Search for the cell housing the specified text and yield its (x, y) center coordinate. 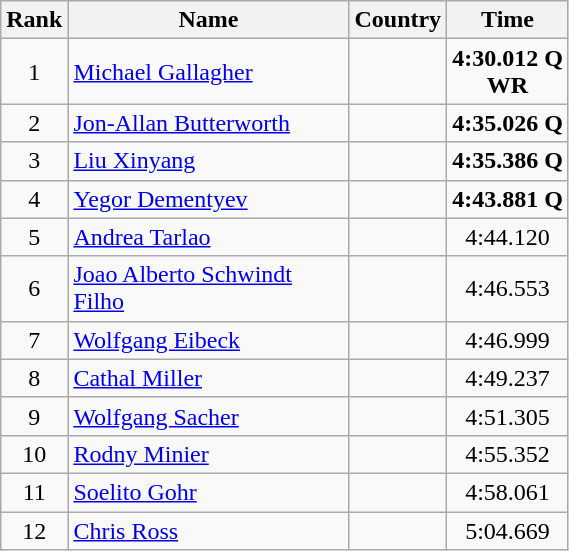
Time (508, 20)
2 (34, 123)
Rank (34, 20)
Rodny Minier (208, 454)
Jon-Allan Butterworth (208, 123)
5 (34, 237)
9 (34, 416)
10 (34, 454)
Wolfgang Eibeck (208, 340)
4 (34, 199)
Andrea Tarlao (208, 237)
3 (34, 161)
4:44.120 (508, 237)
1 (34, 72)
Cathal Miller (208, 378)
Joao Alberto Schwindt Filho (208, 288)
4:58.061 (508, 492)
4:35.026 Q (508, 123)
6 (34, 288)
Country (398, 20)
11 (34, 492)
4:49.237 (508, 378)
4:51.305 (508, 416)
Name (208, 20)
4:30.012 Q WR (508, 72)
4:43.881 Q (508, 199)
Chris Ross (208, 531)
Soelito Gohr (208, 492)
4:35.386 Q (508, 161)
Yegor Dementyev (208, 199)
4:46.999 (508, 340)
Wolfgang Sacher (208, 416)
7 (34, 340)
5:04.669 (508, 531)
8 (34, 378)
Liu Xinyang (208, 161)
12 (34, 531)
4:55.352 (508, 454)
4:46.553 (508, 288)
Michael Gallagher (208, 72)
